Determine the (x, y) coordinate at the center of the cell enclosing the given text.  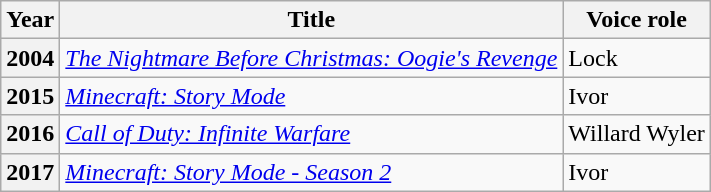
The Nightmare Before Christmas: Oogie's Revenge (312, 58)
Call of Duty: Infinite Warfare (312, 134)
Lock (636, 58)
2004 (30, 58)
2017 (30, 172)
Voice role (636, 20)
Minecraft: Story Mode - Season 2 (312, 172)
Willard Wyler (636, 134)
2015 (30, 96)
Title (312, 20)
Year (30, 20)
Minecraft: Story Mode (312, 96)
2016 (30, 134)
